Identify which cell holds the provided text, then report its [X, Y] central coordinate. 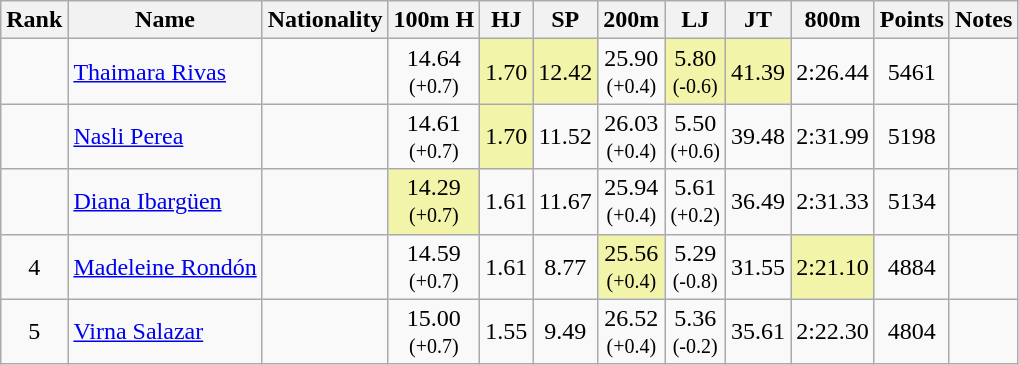
15.00(+0.7) [434, 332]
2:31.99 [833, 136]
200m [632, 20]
LJ [696, 20]
5.61(+0.2) [696, 202]
41.39 [758, 72]
JT [758, 20]
25.90(+0.4) [632, 72]
2:31.33 [833, 202]
Name [165, 20]
1.55 [506, 332]
800m [833, 20]
2:21.10 [833, 266]
5 [34, 332]
2:26.44 [833, 72]
SP [566, 20]
5198 [912, 136]
5134 [912, 202]
39.48 [758, 136]
26.52(+0.4) [632, 332]
14.29(+0.7) [434, 202]
25.56(+0.4) [632, 266]
Thaimara Rivas [165, 72]
Notes [983, 20]
4804 [912, 332]
36.49 [758, 202]
Nasli Perea [165, 136]
Points [912, 20]
HJ [506, 20]
12.42 [566, 72]
Virna Salazar [165, 332]
100m H [434, 20]
5461 [912, 72]
14.59(+0.7) [434, 266]
14.64(+0.7) [434, 72]
8.77 [566, 266]
25.94(+0.4) [632, 202]
5.29(-0.8) [696, 266]
4884 [912, 266]
5.50(+0.6) [696, 136]
4 [34, 266]
5.36(-0.2) [696, 332]
Diana Ibargüen [165, 202]
9.49 [566, 332]
2:22.30 [833, 332]
Rank [34, 20]
31.55 [758, 266]
14.61(+0.7) [434, 136]
11.67 [566, 202]
5.80(-0.6) [696, 72]
11.52 [566, 136]
Nationality [325, 20]
Madeleine Rondón [165, 266]
26.03(+0.4) [632, 136]
35.61 [758, 332]
